Determine the (x, y) coordinate at the center of the cell enclosing the given text.  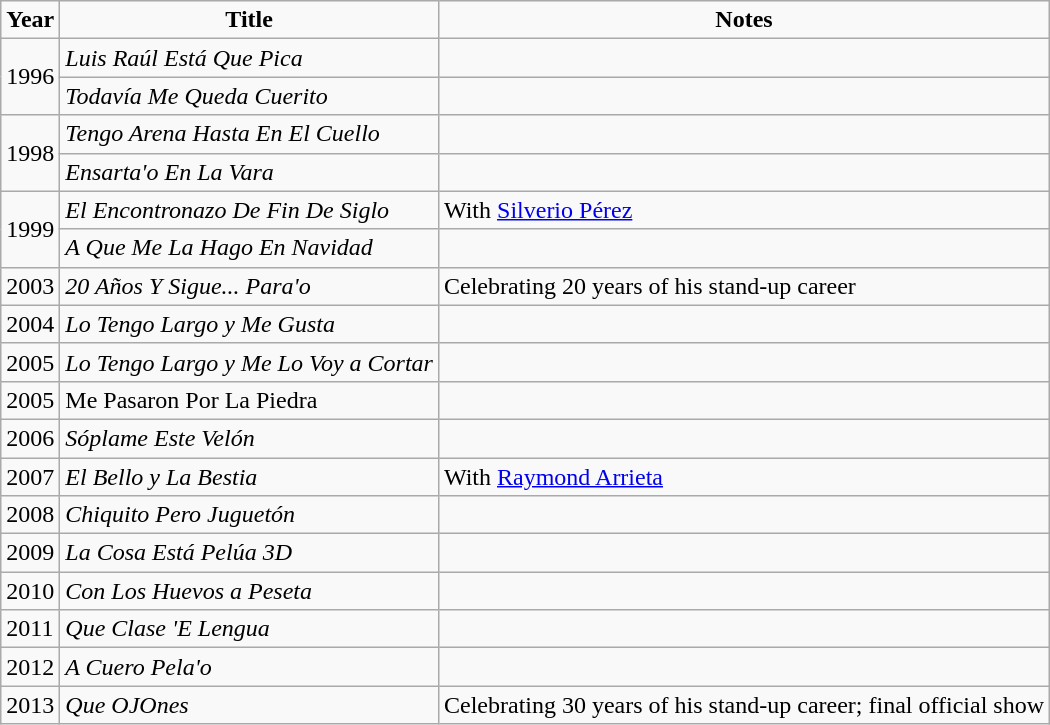
20 Años Y Sigue... Para'o (250, 286)
1996 (30, 77)
Que Clase 'E Lengua (250, 629)
2008 (30, 515)
With Raymond Arrieta (744, 477)
2012 (30, 667)
Celebrating 20 years of his stand-up career (744, 286)
Con Los Huevos a Peseta (250, 591)
1998 (30, 153)
A Cuero Pela'o (250, 667)
2007 (30, 477)
Ensarta'o En La Vara (250, 172)
Me Pasaron Por La Piedra (250, 400)
2013 (30, 705)
El Encontronazo De Fin De Siglo (250, 210)
2003 (30, 286)
1999 (30, 229)
2009 (30, 553)
Luis Raúl Está Que Pica (250, 58)
La Cosa Está Pelúa 3D (250, 553)
Que OJOnes (250, 705)
Celebrating 30 years of his stand-up career; final official show (744, 705)
Tengo Arena Hasta En El Cuello (250, 134)
2004 (30, 324)
2011 (30, 629)
El Bello y La Bestia (250, 477)
Todavía Me Queda Cuerito (250, 96)
Sóplame Este Velón (250, 438)
Lo Tengo Largo y Me Lo Voy a Cortar (250, 362)
A Que Me La Hago En Navidad (250, 248)
Year (30, 20)
Lo Tengo Largo y Me Gusta (250, 324)
Title (250, 20)
With Silverio Pérez (744, 210)
2010 (30, 591)
2006 (30, 438)
Chiquito Pero Juguetón (250, 515)
Notes (744, 20)
